Find where the given text appears and provide that cell's center as [X, Y] coordinate. 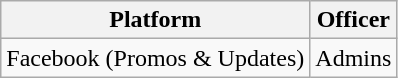
Officer [354, 20]
Platform [156, 20]
Facebook (Promos & Updates) [156, 58]
Admins [354, 58]
